Detect which cell encompasses the target text, then output its (x, y) center coordinate. 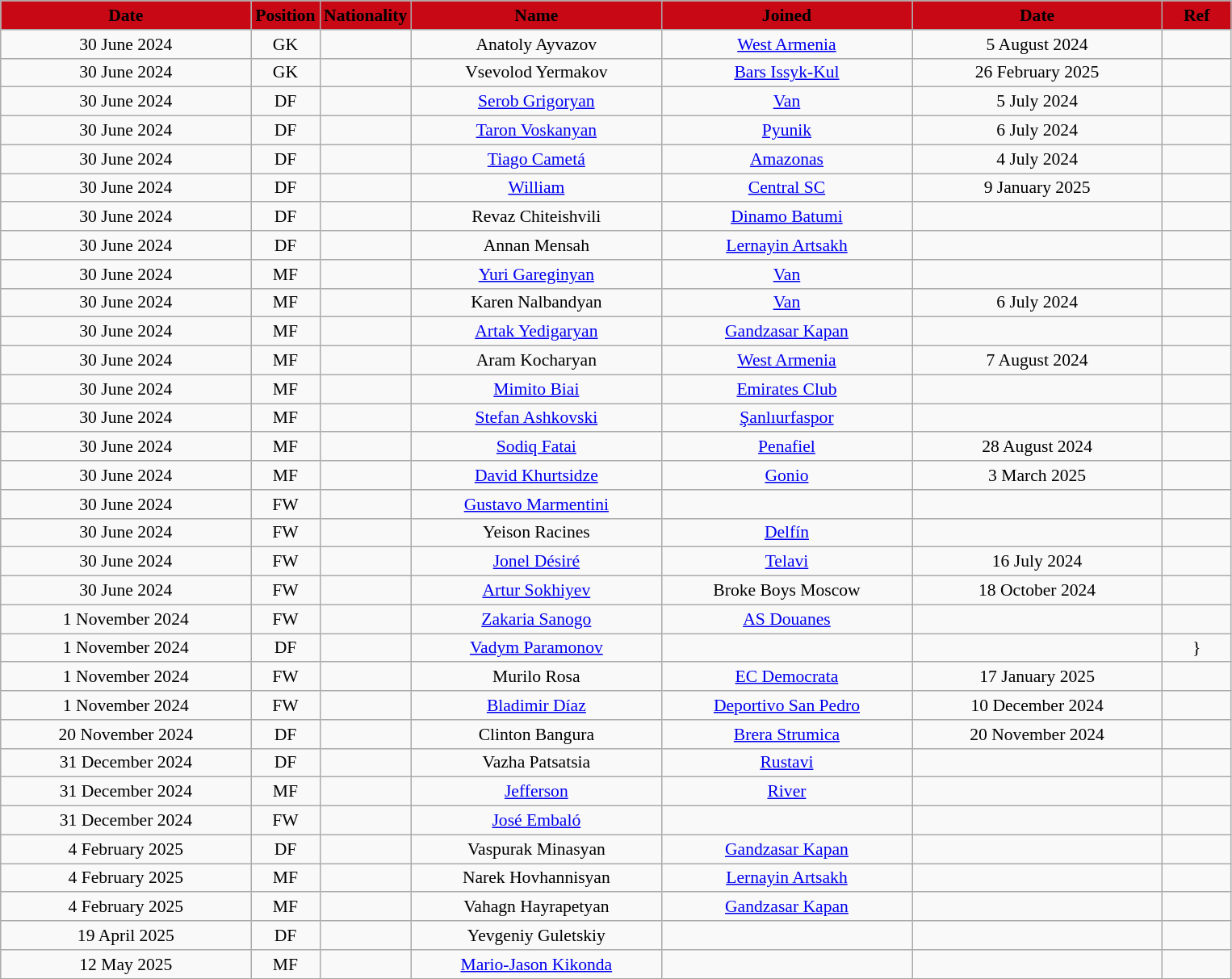
Pyunik (786, 131)
Şanlıurfaspor (786, 418)
Name (536, 15)
William (536, 188)
Gonio (786, 475)
Central SC (786, 188)
Yuri Gareginyan (536, 274)
Murilo Rosa (536, 677)
Bars Issyk-Kul (786, 73)
Clinton Bangura (536, 734)
Nationality (365, 15)
Annan Mensah (536, 245)
} (1196, 648)
28 August 2024 (1037, 447)
Broke Boys Moscow (786, 591)
AS Douanes (786, 619)
12 May 2025 (126, 964)
4 July 2024 (1037, 159)
River (786, 792)
Revaz Chiteishvili (536, 217)
Ref (1196, 15)
Bladimir Díaz (536, 705)
18 October 2024 (1037, 591)
26 February 2025 (1037, 73)
Jonel Désiré (536, 562)
Taron Voskanyan (536, 131)
7 August 2024 (1037, 361)
5 August 2024 (1037, 44)
Gustavo Marmentini (536, 504)
Position (286, 15)
Mimito Biai (536, 389)
Dinamo Batumi (786, 217)
Serob Grigoryan (536, 102)
Yeison Racines (536, 533)
Narek Hovhannisyan (536, 878)
Deportivo San Pedro (786, 705)
Vahagn Hayrapetyan (536, 907)
Tiago Cametá (536, 159)
Vaspurak Minasyan (536, 849)
19 April 2025 (126, 935)
Jefferson (536, 792)
Brera Strumica (786, 734)
3 March 2025 (1037, 475)
Joined (786, 15)
Penafiel (786, 447)
Stefan Ashkovski (536, 418)
Mario-Jason Kikonda (536, 964)
EC Democrata (786, 677)
Artak Yedigaryan (536, 332)
16 July 2024 (1037, 562)
Vadym Paramonov (536, 648)
Rustavi (786, 763)
Delfín (786, 533)
Vsevolod Yermakov (536, 73)
5 July 2024 (1037, 102)
10 December 2024 (1037, 705)
José Embaló (536, 821)
Karen Nalbandyan (536, 303)
Emirates Club (786, 389)
Artur Sokhiyev (536, 591)
9 January 2025 (1037, 188)
Vazha Patsatsia (536, 763)
Anatoly Ayvazov (536, 44)
Telavi (786, 562)
Amazonas (786, 159)
Yevgeniy Guletskiy (536, 935)
17 January 2025 (1037, 677)
David Khurtsidze (536, 475)
Aram Kocharyan (536, 361)
Zakaria Sanogo (536, 619)
Sodiq Fatai (536, 447)
